From the cell containing the given text, extract its center point as [X, Y] coordinate. 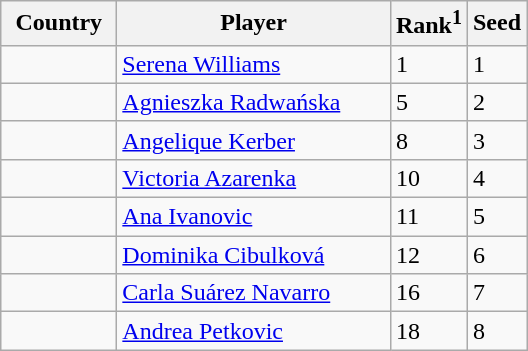
6 [496, 255]
11 [428, 217]
Player [254, 24]
Victoria Azarenka [254, 178]
18 [428, 331]
Carla Suárez Navarro [254, 293]
Angelique Kerber [254, 140]
Agnieszka Radwańska [254, 102]
2 [496, 102]
4 [496, 178]
16 [428, 293]
12 [428, 255]
Ana Ivanovic [254, 217]
Country [59, 24]
Rank1 [428, 24]
Dominika Cibulková [254, 255]
3 [496, 140]
Seed [496, 24]
7 [496, 293]
Andrea Petkovic [254, 331]
Serena Williams [254, 64]
10 [428, 178]
